Capture the cell that displays the provided text and extract its [x, y] central coordinate. 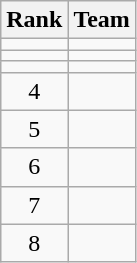
Team [102, 20]
5 [34, 129]
7 [34, 205]
8 [34, 243]
Rank [34, 20]
4 [34, 91]
6 [34, 167]
